Provide the [X, Y] coordinate of the cell's center where the given text is located.  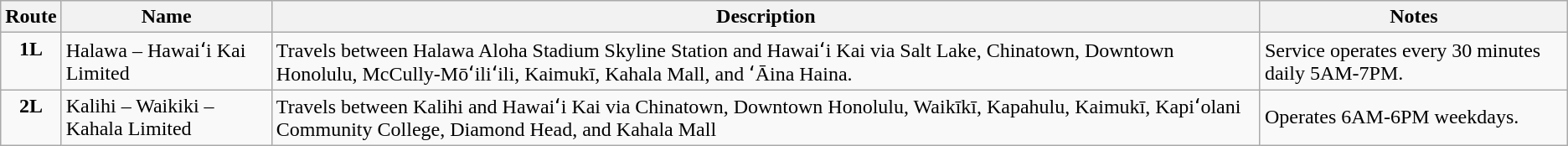
Service operates every 30 minutes daily 5AM-7PM. [1414, 61]
2L [31, 117]
Description [766, 17]
1L [31, 61]
Kalihi – Waikiki – Kahala Limited [166, 117]
Halawa – Hawaiʻi Kai Limited [166, 61]
Route [31, 17]
Notes [1414, 17]
Operates 6AM-6PM weekdays. [1414, 117]
Name [166, 17]
